Find where the given text appears and provide that cell's center as (X, Y) coordinate. 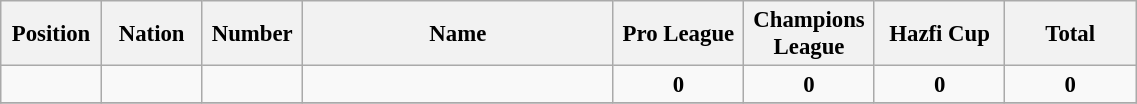
Pro League (678, 34)
Name (458, 34)
Champions League (810, 34)
Position (52, 34)
Hazfi Cup (940, 34)
Total (1070, 34)
Number (252, 34)
Nation (152, 34)
